Return [x, y] of the center of cell containing provided text 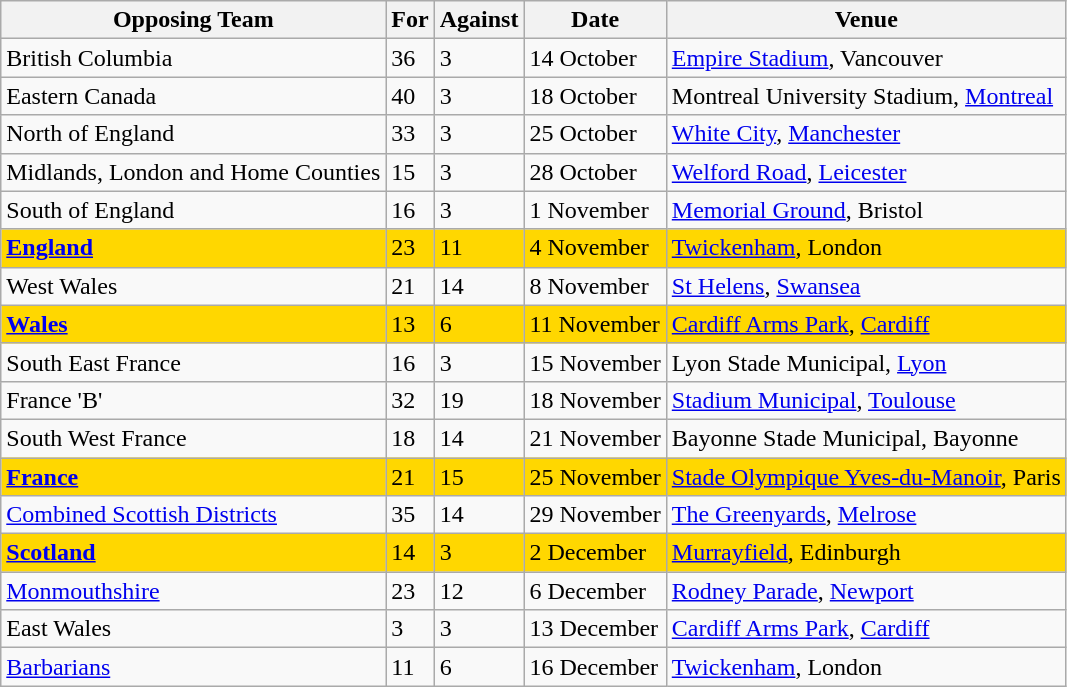
28 October [595, 172]
6 December [595, 591]
St Helens, Swansea [866, 286]
Lyon Stade Municipal, Lyon [866, 362]
13 December [595, 629]
France 'B' [194, 400]
13 [410, 324]
25 November [595, 477]
4 November [595, 248]
Rodney Parade, Newport [866, 591]
The Greenyards, Melrose [866, 515]
Stadium Municipal, Toulouse [866, 400]
1 November [595, 210]
For [410, 20]
Against [479, 20]
Scotland [194, 553]
Montreal University Stadium, Montreal [866, 96]
8 November [595, 286]
England [194, 248]
25 October [595, 134]
35 [410, 515]
33 [410, 134]
South West France [194, 438]
29 November [595, 515]
White City, Manchester [866, 134]
18 October [595, 96]
15 November [595, 362]
West Wales [194, 286]
East Wales [194, 629]
Wales [194, 324]
South of England [194, 210]
36 [410, 58]
Empire Stadium, Vancouver [866, 58]
18 November [595, 400]
Murrayfield, Edinburgh [866, 553]
Venue [866, 20]
Bayonne Stade Municipal, Bayonne [866, 438]
Monmouthshire [194, 591]
Combined Scottish Districts [194, 515]
12 [479, 591]
14 October [595, 58]
40 [410, 96]
19 [479, 400]
32 [410, 400]
11 November [595, 324]
Date [595, 20]
Midlands, London and Home Counties [194, 172]
Stade Olympique Yves-du-Manoir, Paris [866, 477]
British Columbia [194, 58]
Opposing Team [194, 20]
Barbarians [194, 667]
16 December [595, 667]
Memorial Ground, Bristol [866, 210]
South East France [194, 362]
18 [410, 438]
North of England [194, 134]
21 November [595, 438]
Eastern Canada [194, 96]
France [194, 477]
2 December [595, 553]
Welford Road, Leicester [866, 172]
